Extract the (x, y) coordinate from the center of the cell holding the provided text.  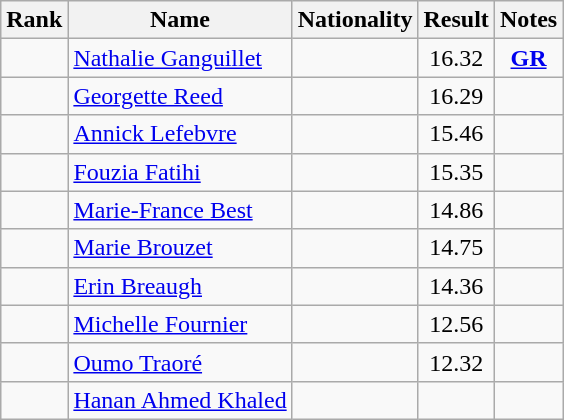
14.36 (456, 286)
Fouzia Fatihi (180, 172)
16.32 (456, 58)
14.75 (456, 248)
GR (528, 58)
15.35 (456, 172)
Nationality (355, 20)
Oumo Traoré (180, 362)
Result (456, 20)
15.46 (456, 134)
Michelle Fournier (180, 324)
Marie-France Best (180, 210)
Georgette Reed (180, 96)
12.56 (456, 324)
Marie Brouzet (180, 248)
16.29 (456, 96)
Notes (528, 20)
Hanan Ahmed Khaled (180, 400)
Annick Lefebvre (180, 134)
Nathalie Ganguillet (180, 58)
14.86 (456, 210)
Erin Breaugh (180, 286)
Name (180, 20)
Rank (34, 20)
12.32 (456, 362)
